Extract the [x, y] coordinate from the center of the cell holding the provided text.  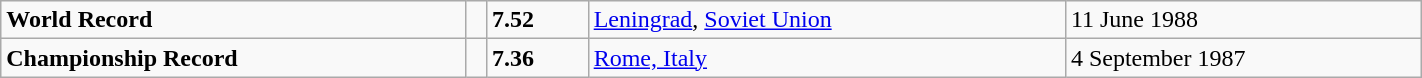
11 June 1988 [1243, 20]
Championship Record [234, 58]
7.52 [537, 20]
4 September 1987 [1243, 58]
Leningrad, Soviet Union [826, 20]
World Record [234, 20]
7.36 [537, 58]
Rome, Italy [826, 58]
